Return the [x, y] coordinate for the center point of the cell that contains the specified text.  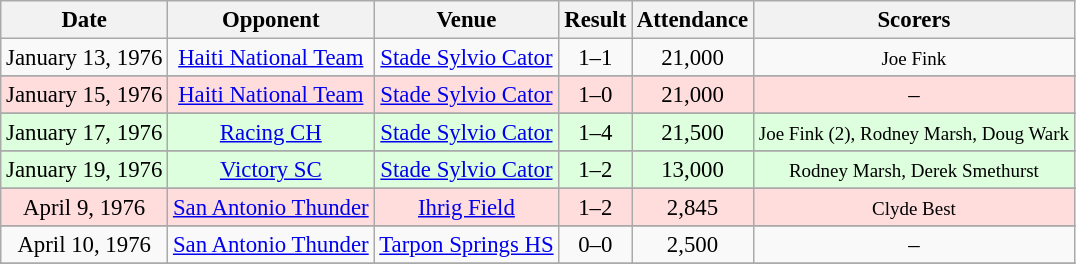
Attendance [693, 20]
0–0 [596, 245]
1–1 [596, 58]
Joe Fink [914, 58]
Scorers [914, 20]
2,500 [693, 245]
2,845 [693, 208]
Joe Fink (2), Rodney Marsh, Doug Wark [914, 133]
April 9, 1976 [84, 208]
Result [596, 20]
Rodney Marsh, Derek Smethurst [914, 170]
Ihrig Field [466, 208]
April 10, 1976 [84, 245]
Tarpon Springs HS [466, 245]
January 19, 1976 [84, 170]
13,000 [693, 170]
Clyde Best [914, 208]
1–0 [596, 95]
January 13, 1976 [84, 58]
January 15, 1976 [84, 95]
Opponent [271, 20]
1–4 [596, 133]
Date [84, 20]
Victory SC [271, 170]
Racing CH [271, 133]
January 17, 1976 [84, 133]
21,500 [693, 133]
Venue [466, 20]
